Locate the cell with the specified text and output its (x, y) center coordinate. 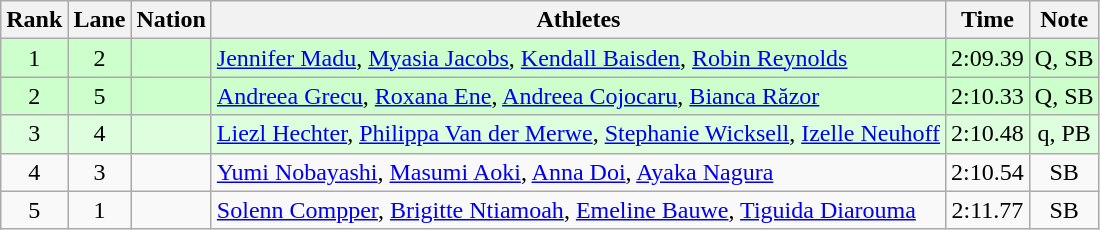
2:10.33 (988, 96)
Lane (100, 20)
Time (988, 20)
Rank (34, 20)
Jennifer Madu, Myasia Jacobs, Kendall Baisden, Robin Reynolds (578, 58)
Athletes (578, 20)
2:11.77 (988, 210)
2:10.54 (988, 172)
Note (1064, 20)
Yumi Nobayashi, Masumi Aoki, Anna Doi, Ayaka Nagura (578, 172)
Liezl Hechter, Philippa Van der Merwe, Stephanie Wicksell, Izelle Neuhoff (578, 134)
Nation (171, 20)
Andreea Grecu, Roxana Ene, Andreea Cojocaru, Bianca Răzor (578, 96)
Solenn Compper, Brigitte Ntiamoah, Emeline Bauwe, Tiguida Diarouma (578, 210)
q, PB (1064, 134)
2:09.39 (988, 58)
2:10.48 (988, 134)
